Search for the cell housing the specified text and yield its [x, y] center coordinate. 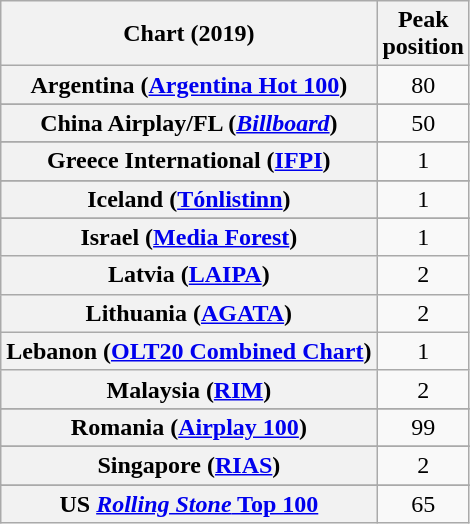
Israel (Media Forest) [189, 237]
Argentina (Argentina Hot 100) [189, 85]
China Airplay/FL (Billboard) [189, 123]
Lebanon (OLT20 Combined Chart) [189, 351]
Iceland (Tónlistinn) [189, 199]
Chart (2019) [189, 34]
99 [423, 427]
Malaysia (RIM) [189, 389]
Peak position [423, 34]
Singapore (RIAS) [189, 465]
50 [423, 123]
65 [423, 503]
Latvia (LAIPA) [189, 275]
Lithuania (AGATA) [189, 313]
80 [423, 85]
US Rolling Stone Top 100 [189, 503]
Romania (Airplay 100) [189, 427]
Greece International (IFPI) [189, 161]
